Capture the cell that displays the provided text and extract its (X, Y) central coordinate. 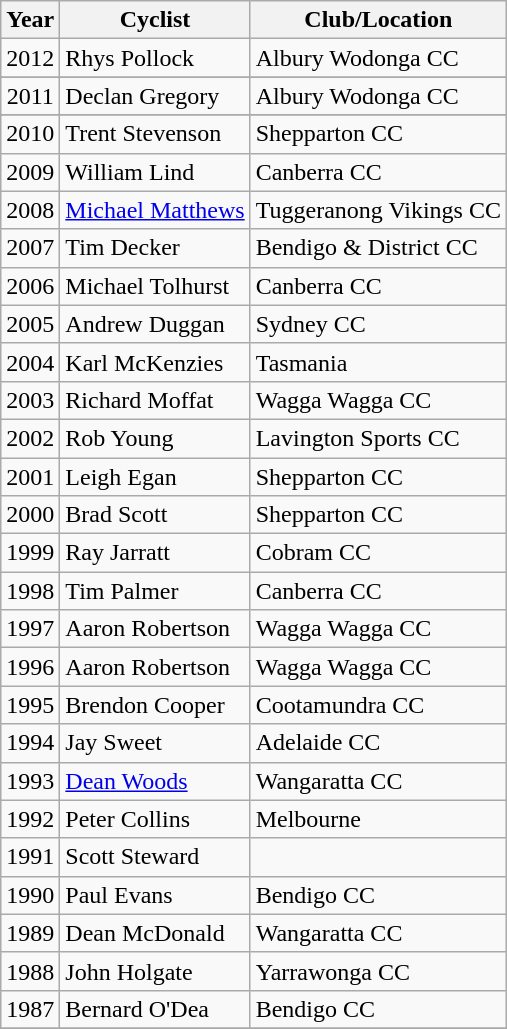
Cyclist (155, 20)
Jay Sweet (155, 743)
Brendon Cooper (155, 705)
2003 (30, 400)
1988 (30, 971)
Tim Decker (155, 248)
1987 (30, 1009)
Tim Palmer (155, 591)
2011 (30, 96)
Sydney CC (378, 324)
1993 (30, 781)
2005 (30, 324)
Bernard O'Dea (155, 1009)
Dean Woods (155, 781)
2009 (30, 172)
Year (30, 20)
2007 (30, 248)
2006 (30, 286)
Michael Matthews (155, 210)
Brad Scott (155, 515)
2000 (30, 515)
Peter Collins (155, 819)
Paul Evans (155, 895)
Trent Stevenson (155, 134)
Andrew Duggan (155, 324)
Scott Steward (155, 857)
1992 (30, 819)
Rob Young (155, 438)
Leigh Egan (155, 477)
William Lind (155, 172)
Bendigo & District CC (378, 248)
Tuggeranong Vikings CC (378, 210)
John Holgate (155, 971)
Club/Location (378, 20)
1997 (30, 629)
2008 (30, 210)
1989 (30, 933)
Lavington Sports CC (378, 438)
2010 (30, 134)
Ray Jarratt (155, 553)
Rhys Pollock (155, 58)
Richard Moffat (155, 400)
Adelaide CC (378, 743)
Cobram CC (378, 553)
Michael Tolhurst (155, 286)
1995 (30, 705)
1991 (30, 857)
1999 (30, 553)
1998 (30, 591)
Melbourne (378, 819)
Karl McKenzies (155, 362)
2004 (30, 362)
Dean McDonald (155, 933)
Cootamundra CC (378, 705)
Tasmania (378, 362)
2001 (30, 477)
1994 (30, 743)
Declan Gregory (155, 96)
Yarrawonga CC (378, 971)
1990 (30, 895)
2012 (30, 58)
1996 (30, 667)
2002 (30, 438)
